Locate the cell with the specified text and output its (X, Y) center coordinate. 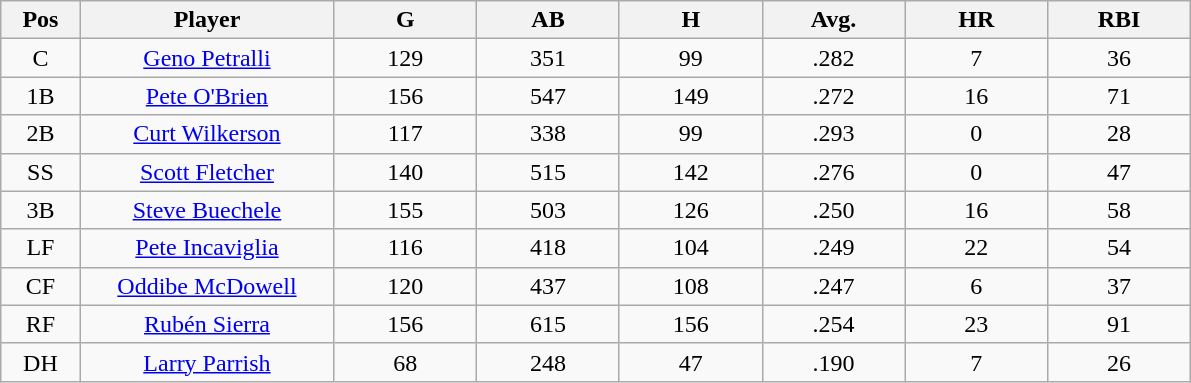
1B (40, 96)
116 (406, 248)
418 (548, 248)
91 (1120, 324)
.250 (834, 210)
155 (406, 210)
515 (548, 172)
117 (406, 134)
28 (1120, 134)
126 (690, 210)
RF (40, 324)
547 (548, 96)
Steve Buechele (207, 210)
120 (406, 286)
RBI (1120, 20)
Pete O'Brien (207, 96)
37 (1120, 286)
Larry Parrish (207, 362)
CF (40, 286)
437 (548, 286)
615 (548, 324)
108 (690, 286)
140 (406, 172)
AB (548, 20)
Curt Wilkerson (207, 134)
54 (1120, 248)
104 (690, 248)
Rubén Sierra (207, 324)
68 (406, 362)
.282 (834, 58)
248 (548, 362)
338 (548, 134)
C (40, 58)
.272 (834, 96)
Scott Fletcher (207, 172)
149 (690, 96)
HR (976, 20)
.276 (834, 172)
6 (976, 286)
DH (40, 362)
SS (40, 172)
.254 (834, 324)
3B (40, 210)
22 (976, 248)
G (406, 20)
129 (406, 58)
2B (40, 134)
71 (1120, 96)
.249 (834, 248)
Pos (40, 20)
Geno Petralli (207, 58)
23 (976, 324)
503 (548, 210)
Avg. (834, 20)
351 (548, 58)
26 (1120, 362)
LF (40, 248)
142 (690, 172)
.247 (834, 286)
58 (1120, 210)
.293 (834, 134)
H (690, 20)
Pete Incaviglia (207, 248)
.190 (834, 362)
Oddibe McDowell (207, 286)
36 (1120, 58)
Player (207, 20)
